Pinpoint the cell where the given text exists, returning its [x, y] midpoint coordinate. 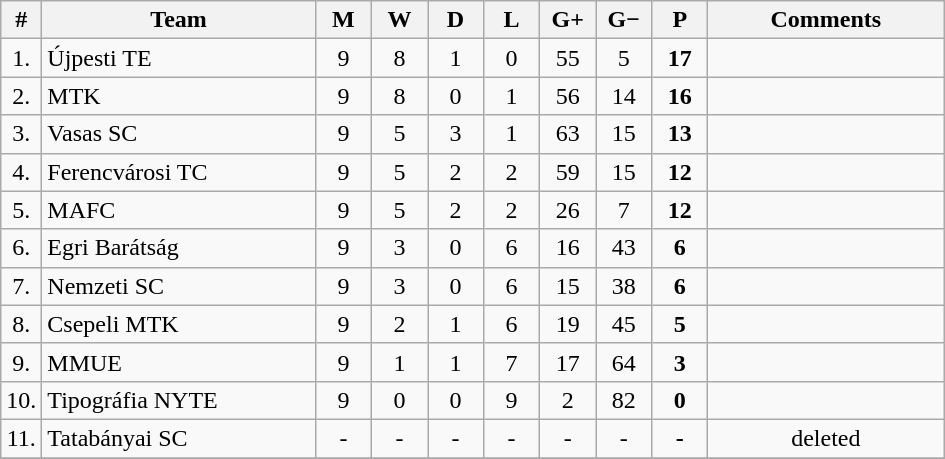
5. [22, 210]
11. [22, 438]
10. [22, 400]
82 [624, 400]
6. [22, 248]
8. [22, 324]
G+ [568, 20]
Egri Barátság [179, 248]
59 [568, 172]
38 [624, 286]
55 [568, 58]
W [399, 20]
19 [568, 324]
26 [568, 210]
Team [179, 20]
Ferencvárosi TC [179, 172]
56 [568, 96]
MTK [179, 96]
P [680, 20]
3. [22, 134]
M [343, 20]
43 [624, 248]
MMUE [179, 362]
L [512, 20]
64 [624, 362]
Csepeli MTK [179, 324]
2. [22, 96]
# [22, 20]
45 [624, 324]
63 [568, 134]
7. [22, 286]
D [456, 20]
13 [680, 134]
Tatabányai SC [179, 438]
9. [22, 362]
Vasas SC [179, 134]
Újpesti TE [179, 58]
4. [22, 172]
G− [624, 20]
Comments [826, 20]
Nemzeti SC [179, 286]
Tipográfia NYTE [179, 400]
MAFC [179, 210]
14 [624, 96]
1. [22, 58]
deleted [826, 438]
